Output the (X, Y) coordinate of the center of the cell containing the given text.  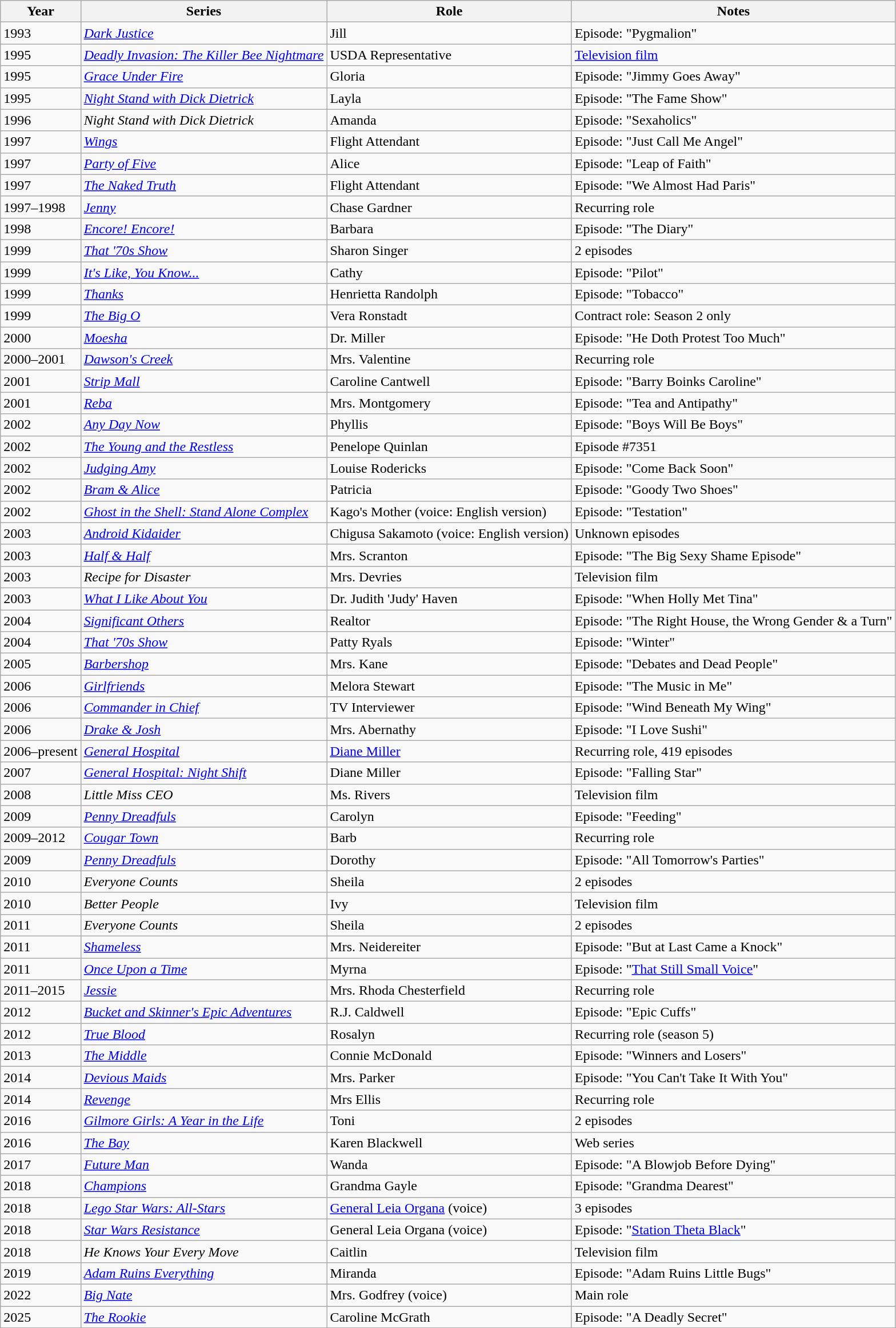
Shameless (203, 947)
Episode: "He Doth Protest Too Much" (734, 338)
Mrs Ellis (449, 1099)
Caitlin (449, 1251)
Cathy (449, 273)
USDA Representative (449, 55)
Drake & Josh (203, 729)
Wanda (449, 1165)
Episode: "We Almost Had Paris" (734, 185)
Karen Blackwell (449, 1143)
Myrna (449, 969)
Main role (734, 1295)
Mrs. Abernathy (449, 729)
Episode: "A Blowjob Before Dying" (734, 1165)
Moesha (203, 338)
Jenny (203, 207)
Android Kidaider (203, 533)
Episode: "Leap of Faith" (734, 163)
Thanks (203, 294)
Episode: "Station Theta Black" (734, 1230)
Episode: "The Music in Me" (734, 686)
The Young and the Restless (203, 446)
Episode: "Debates and Dead People" (734, 664)
He Knows Your Every Move (203, 1251)
Kago's Mother (voice: English version) (449, 512)
Series (203, 11)
Mrs. Rhoda Chesterfield (449, 991)
Bucket and Skinner's Epic Adventures (203, 1012)
Grandma Gayle (449, 1186)
Revenge (203, 1099)
Cougar Town (203, 838)
Phyllis (449, 425)
Episode: "Sexaholics" (734, 120)
Connie McDonald (449, 1056)
Episode: "Just Call Me Angel" (734, 142)
Once Upon a Time (203, 969)
Recipe for Disaster (203, 577)
Episode: "Adam Ruins Little Bugs" (734, 1273)
Episode: "When Holly Met Tina" (734, 599)
Episode: "Feeding" (734, 816)
Realtor (449, 620)
Dorothy (449, 860)
2008 (41, 795)
Caroline Cantwell (449, 381)
Party of Five (203, 163)
The Middle (203, 1056)
It's Like, You Know... (203, 273)
Unknown episodes (734, 533)
2011–2015 (41, 991)
2006–present (41, 751)
Episode: "Pygmalion" (734, 33)
Reba (203, 403)
The Naked Truth (203, 185)
Caroline McGrath (449, 1317)
2019 (41, 1273)
Sharon Singer (449, 250)
Ghost in the Shell: Stand Alone Complex (203, 512)
2000–2001 (41, 360)
Mrs. Scranton (449, 555)
Henrietta Randolph (449, 294)
R.J. Caldwell (449, 1012)
Chase Gardner (449, 207)
Episode: "Wind Beneath My Wing" (734, 708)
Louise Rodericks (449, 468)
1996 (41, 120)
What I Like About You (203, 599)
Patricia (449, 490)
2013 (41, 1056)
Any Day Now (203, 425)
Judging Amy (203, 468)
Episode: "The Fame Show" (734, 98)
2000 (41, 338)
2025 (41, 1317)
True Blood (203, 1034)
Recurring role, 419 episodes (734, 751)
Episode: "You Can't Take It With You" (734, 1078)
Episode: "Tobacco" (734, 294)
Mrs. Neidereiter (449, 947)
Vera Ronstadt (449, 316)
Star Wars Resistance (203, 1230)
Episode: "All Tomorrow's Parties" (734, 860)
Chigusa Sakamoto (voice: English version) (449, 533)
Dr. Miller (449, 338)
Episode: "Goody Two Shoes" (734, 490)
3 episodes (734, 1208)
Episode: "But at Last Came a Knock" (734, 947)
Notes (734, 11)
Strip Mall (203, 381)
Adam Ruins Everything (203, 1273)
Patty Ryals (449, 643)
Episode: "Grandma Dearest" (734, 1186)
Champions (203, 1186)
Episode: "Epic Cuffs" (734, 1012)
Penelope Quinlan (449, 446)
2009–2012 (41, 838)
Barbara (449, 229)
Episode: "Testation" (734, 512)
Encore! Encore! (203, 229)
Ivy (449, 903)
Mrs. Montgomery (449, 403)
Commander in Chief (203, 708)
General Hospital: Night Shift (203, 773)
Barb (449, 838)
Wings (203, 142)
Web series (734, 1143)
Grace Under Fire (203, 77)
2017 (41, 1165)
Mrs. Godfrey (voice) (449, 1295)
2007 (41, 773)
Role (449, 11)
Future Man (203, 1165)
Alice (449, 163)
Episode #7351 (734, 446)
Episode: "Jimmy Goes Away" (734, 77)
Toni (449, 1121)
The Big O (203, 316)
Recurring role (season 5) (734, 1034)
Lego Star Wars: All-Stars (203, 1208)
Dawson's Creek (203, 360)
Amanda (449, 120)
Contract role: Season 2 only (734, 316)
Deadly Invasion: The Killer Bee Nightmare (203, 55)
Girlfriends (203, 686)
Episode: "Boys Will Be Boys" (734, 425)
Episode: "That Still Small Voice" (734, 969)
Episode: "Barry Boinks Caroline" (734, 381)
Mrs. Valentine (449, 360)
Jessie (203, 991)
Episode: "Tea and Antipathy" (734, 403)
Significant Others (203, 620)
Dr. Judith 'Judy' Haven (449, 599)
Rosalyn (449, 1034)
The Rookie (203, 1317)
Episode: "I Love Sushi" (734, 729)
Little Miss CEO (203, 795)
Mrs. Parker (449, 1078)
Episode: "The Diary" (734, 229)
Episode: "Come Back Soon" (734, 468)
Miranda (449, 1273)
Year (41, 11)
Episode: "Falling Star" (734, 773)
Gloria (449, 77)
Layla (449, 98)
Carolyn (449, 816)
Melora Stewart (449, 686)
Episode: "Winter" (734, 643)
Barbershop (203, 664)
Better People (203, 903)
Half & Half (203, 555)
General Hospital (203, 751)
2022 (41, 1295)
Episode: "Pilot" (734, 273)
1997–1998 (41, 207)
1993 (41, 33)
Gilmore Girls: A Year in the Life (203, 1121)
Episode: "Winners and Losers" (734, 1056)
Episode: "The Big Sexy Shame Episode" (734, 555)
Episode: "A Deadly Secret" (734, 1317)
Mrs. Devries (449, 577)
Devious Maids (203, 1078)
Big Nate (203, 1295)
1998 (41, 229)
Bram & Alice (203, 490)
Jill (449, 33)
The Bay (203, 1143)
Dark Justice (203, 33)
Mrs. Kane (449, 664)
Episode: "The Right House, the Wrong Gender & a Turn" (734, 620)
2005 (41, 664)
Ms. Rivers (449, 795)
TV Interviewer (449, 708)
